Output the (x, y) coordinate of the center of the cell containing the given text.  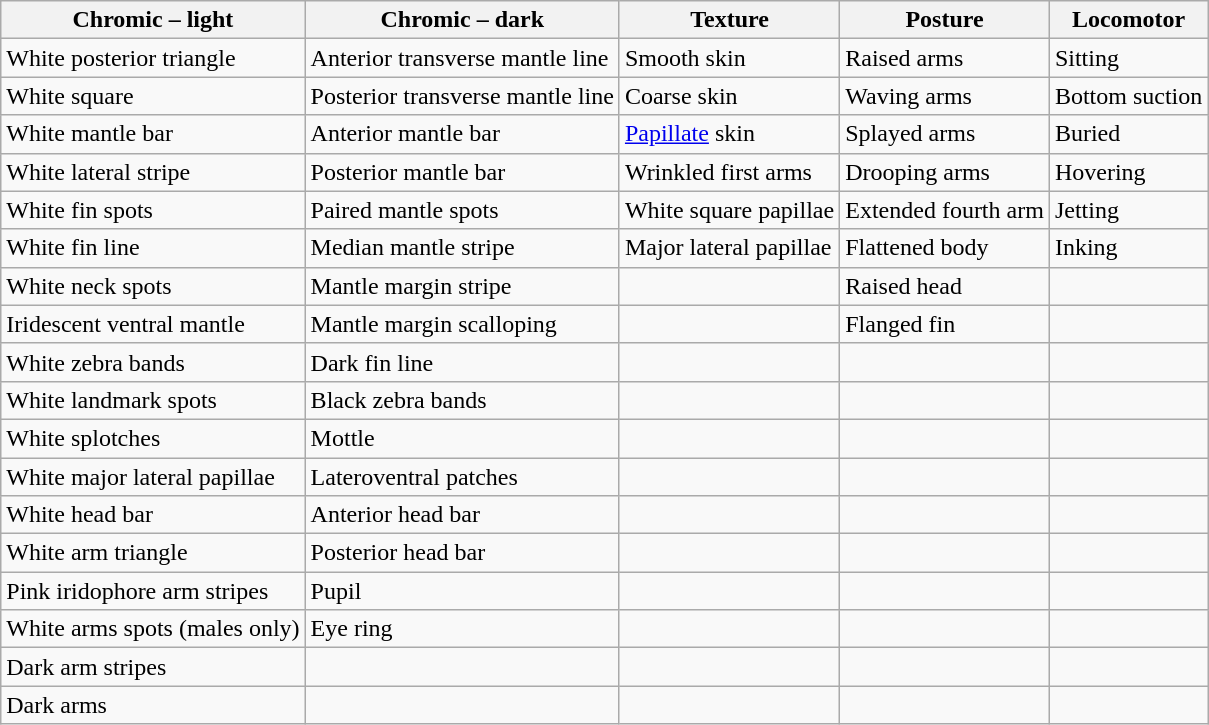
Papillate skin (729, 134)
Bottom suction (1128, 96)
Mantle margin scalloping (462, 324)
White neck spots (153, 286)
White square (153, 96)
Posterior mantle bar (462, 172)
Dark arms (153, 705)
Inking (1128, 248)
Mantle margin stripe (462, 286)
Waving arms (945, 96)
White zebra bands (153, 362)
White lateral stripe (153, 172)
Anterior head bar (462, 515)
Black zebra bands (462, 400)
Lateroventral patches (462, 477)
Pink iridophore arm stripes (153, 591)
Median mantle stripe (462, 248)
Posterior transverse mantle line (462, 96)
White arms spots (males only) (153, 629)
White major lateral papillae (153, 477)
Coarse skin (729, 96)
Hovering (1128, 172)
Sitting (1128, 58)
White head bar (153, 515)
Mottle (462, 438)
Anterior transverse mantle line (462, 58)
Raised arms (945, 58)
Smooth skin (729, 58)
Drooping arms (945, 172)
Pupil (462, 591)
Extended fourth arm (945, 210)
Chromic – dark (462, 20)
Locomotor (1128, 20)
Wrinkled first arms (729, 172)
White fin spots (153, 210)
White mantle bar (153, 134)
Raised head (945, 286)
White arm triangle (153, 553)
Jetting (1128, 210)
Paired mantle spots (462, 210)
Flattened body (945, 248)
Splayed arms (945, 134)
Iridescent ventral mantle (153, 324)
Buried (1128, 134)
Dark fin line (462, 362)
Anterior mantle bar (462, 134)
Posture (945, 20)
White square papillae (729, 210)
Flanged fin (945, 324)
White splotches (153, 438)
Chromic – light (153, 20)
Posterior head bar (462, 553)
White posterior triangle (153, 58)
Dark arm stripes (153, 667)
Texture (729, 20)
White landmark spots (153, 400)
Major lateral papillae (729, 248)
White fin line (153, 248)
Eye ring (462, 629)
